Provide the [X, Y] coordinate of the cell's center where the given text is located.  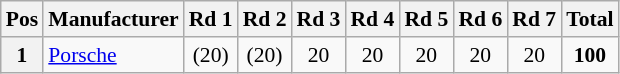
100 [590, 55]
1 [22, 55]
Rd 4 [372, 19]
Manufacturer [113, 19]
Rd 3 [319, 19]
Rd 1 [211, 19]
Total [590, 19]
Porsche [113, 55]
Rd 7 [534, 19]
Pos [22, 19]
Rd 6 [480, 19]
Rd 5 [426, 19]
Rd 2 [265, 19]
